From the cell containing the given text, extract its center point as [X, Y] coordinate. 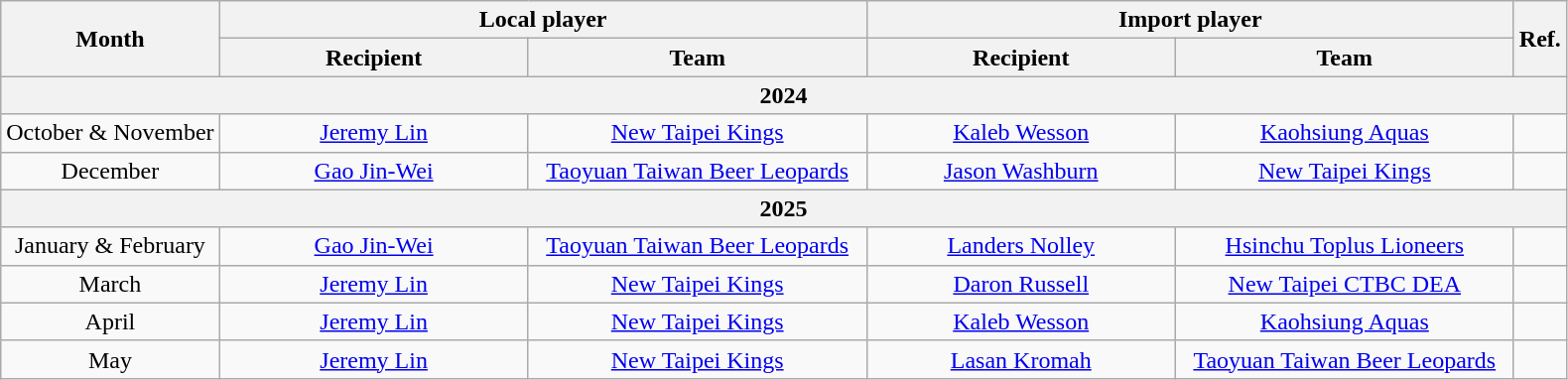
Daron Russell [1020, 284]
Month [110, 39]
Local player [543, 20]
Hsinchu Toplus Lioneers [1344, 246]
Landers Nolley [1020, 246]
2024 [784, 95]
January & February [110, 246]
Ref. [1540, 39]
December [110, 171]
Jason Washburn [1020, 171]
May [110, 359]
2025 [784, 208]
New Taipei CTBC DEA [1344, 284]
Import player [1190, 20]
March [110, 284]
Lasan Kromah [1020, 359]
April [110, 321]
October & November [110, 133]
